Identify which cell holds the provided text, then report its (x, y) central coordinate. 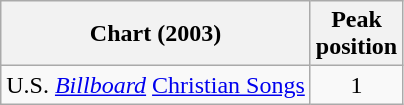
1 (356, 85)
Peak position (356, 34)
U.S. Billboard Christian Songs (156, 85)
Chart (2003) (156, 34)
